Identify which cell holds the provided text, then report its [X, Y] central coordinate. 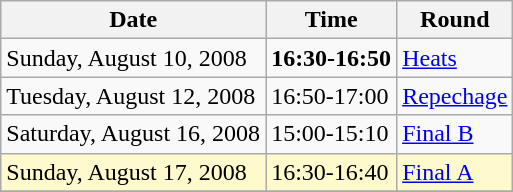
16:30-16:50 [332, 58]
Date [134, 20]
Heats [455, 58]
Final B [455, 134]
16:50-17:00 [332, 96]
Round [455, 20]
Sunday, August 17, 2008 [134, 172]
15:00-15:10 [332, 134]
16:30-16:40 [332, 172]
Sunday, August 10, 2008 [134, 58]
Final A [455, 172]
Saturday, August 16, 2008 [134, 134]
Repechage [455, 96]
Tuesday, August 12, 2008 [134, 96]
Time [332, 20]
